Return [x, y] of the center of cell containing provided text 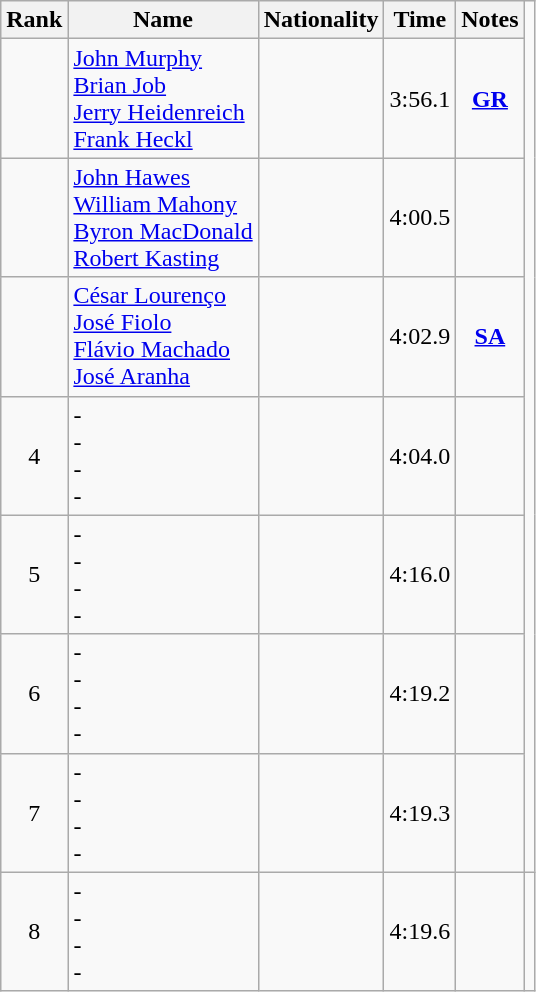
8 [34, 932]
GR [490, 98]
Nationality [321, 20]
César Lourenço José Fiolo Flávio Machado José Aranha [163, 336]
4:04.0 [420, 456]
4:00.5 [420, 218]
7 [34, 812]
4:16.0 [420, 574]
6 [34, 694]
John Murphy Brian Job Jerry Heidenreich Frank Heckl [163, 98]
Time [420, 20]
SA [490, 336]
3:56.1 [420, 98]
4:19.6 [420, 932]
Notes [490, 20]
4:19.2 [420, 694]
Rank [34, 20]
4:02.9 [420, 336]
4 [34, 456]
John Hawes William Mahony Byron MacDonald Robert Kasting [163, 218]
4:19.3 [420, 812]
5 [34, 574]
Name [163, 20]
